For the text-containing cell, return its midpoint in (X, Y) coordinate format. 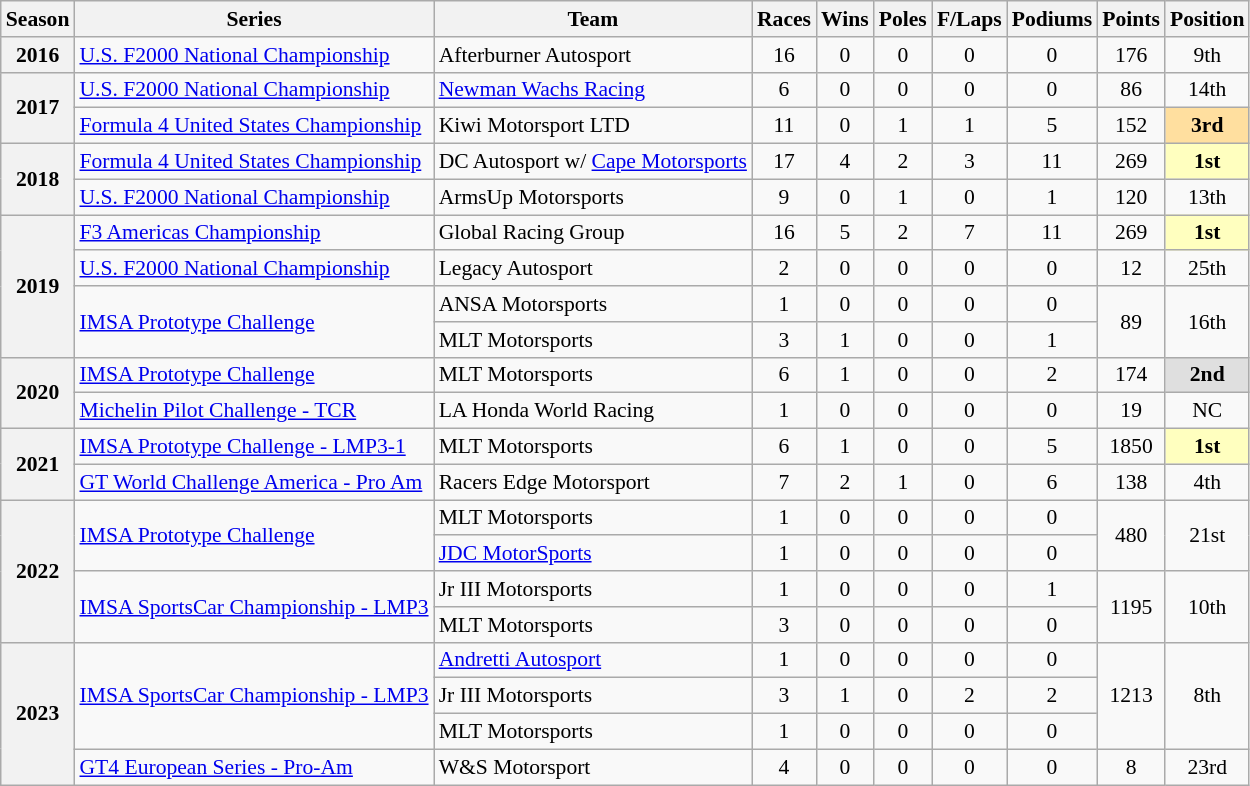
NC (1207, 411)
2023 (38, 713)
F3 Americas Championship (254, 233)
8th (1207, 696)
Legacy Autosport (593, 269)
23rd (1207, 767)
Global Racing Group (593, 233)
Races (784, 19)
Position (1207, 19)
Wins (845, 19)
2019 (38, 286)
Points (1131, 19)
176 (1131, 55)
2016 (38, 55)
F/Laps (970, 19)
ANSA Motorsports (593, 304)
Series (254, 19)
2021 (38, 464)
2nd (1207, 375)
13th (1207, 197)
1195 (1131, 606)
Kiwi Motorsport LTD (593, 126)
2017 (38, 108)
Racers Edge Motorsport (593, 482)
89 (1131, 322)
120 (1131, 197)
14th (1207, 90)
25th (1207, 269)
2020 (38, 392)
Michelin Pilot Challenge - TCR (254, 411)
ArmsUp Motorsports (593, 197)
W&S Motorsport (593, 767)
1850 (1131, 447)
Podiums (1052, 19)
19 (1131, 411)
Andretti Autosport (593, 660)
GT4 European Series - Pro-Am (254, 767)
152 (1131, 126)
9 (784, 197)
Newman Wachs Racing (593, 90)
16th (1207, 322)
Poles (903, 19)
174 (1131, 375)
9th (1207, 55)
Team (593, 19)
JDC MotorSports (593, 554)
DC Autosport w/ Cape Motorsports (593, 162)
480 (1131, 536)
LA Honda World Racing (593, 411)
10th (1207, 606)
138 (1131, 482)
17 (784, 162)
Afterburner Autosport (593, 55)
4th (1207, 482)
21st (1207, 536)
12 (1131, 269)
8 (1131, 767)
3rd (1207, 126)
2018 (38, 180)
IMSA Prototype Challenge - LMP3-1 (254, 447)
86 (1131, 90)
GT World Challenge America - Pro Am (254, 482)
1213 (1131, 696)
Season (38, 19)
2022 (38, 571)
